Return the [X, Y] coordinate for the center point of the cell that contains the specified text.  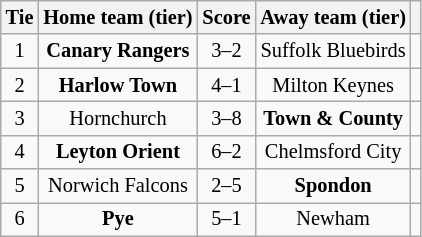
6–2 [226, 152]
Score [226, 17]
4–1 [226, 85]
2–5 [226, 186]
2 [20, 85]
Town & County [332, 118]
Chelmsford City [332, 152]
4 [20, 152]
5–1 [226, 219]
3 [20, 118]
Leyton Orient [118, 152]
1 [20, 51]
3–8 [226, 118]
Pye [118, 219]
Tie [20, 17]
Home team (tier) [118, 17]
Away team (tier) [332, 17]
Milton Keynes [332, 85]
Suffolk Bluebirds [332, 51]
Newham [332, 219]
Norwich Falcons [118, 186]
Spondon [332, 186]
3–2 [226, 51]
Canary Rangers [118, 51]
Harlow Town [118, 85]
5 [20, 186]
Hornchurch [118, 118]
6 [20, 219]
